Extract the [x, y] coordinate from the center of the cell holding the provided text.  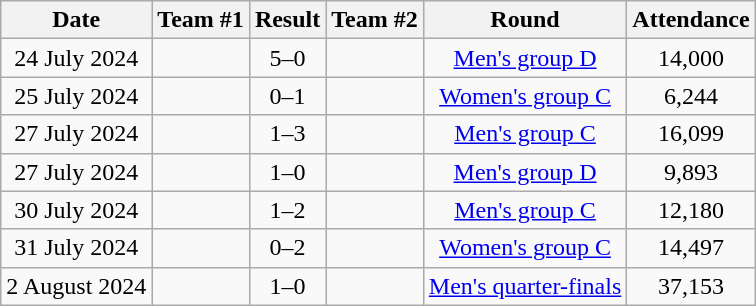
Team #2 [375, 20]
14,497 [691, 248]
9,893 [691, 172]
0–1 [287, 96]
5–0 [287, 58]
Result [287, 20]
12,180 [691, 210]
1–2 [287, 210]
14,000 [691, 58]
Team #1 [201, 20]
2 August 2024 [76, 286]
1–3 [287, 134]
Date [76, 20]
30 July 2024 [76, 210]
16,099 [691, 134]
24 July 2024 [76, 58]
0–2 [287, 248]
Round [525, 20]
31 July 2024 [76, 248]
Men's quarter-finals [525, 286]
25 July 2024 [76, 96]
6,244 [691, 96]
Attendance [691, 20]
37,153 [691, 286]
